Capture the cell that displays the provided text and extract its (X, Y) central coordinate. 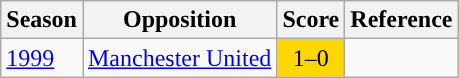
1–0 (311, 58)
Score (311, 20)
1999 (42, 58)
Manchester United (179, 58)
Reference (402, 20)
Season (42, 20)
Opposition (179, 20)
